Return the [X, Y] coordinate for the center point of the cell that contains the specified text.  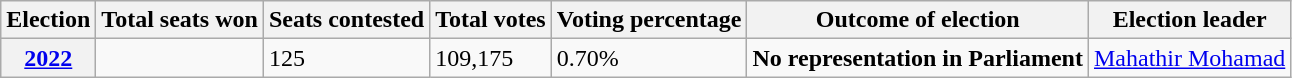
Mahathir Mohamad [1189, 58]
Total seats won [180, 20]
109,175 [491, 58]
No representation in Parliament [918, 58]
125 [346, 58]
Election leader [1189, 20]
2022 [48, 58]
Total votes [491, 20]
Seats contested [346, 20]
Voting percentage [649, 20]
Election [48, 20]
0.70% [649, 58]
Outcome of election [918, 20]
